Locate the cell with the specified text and output its [x, y] center coordinate. 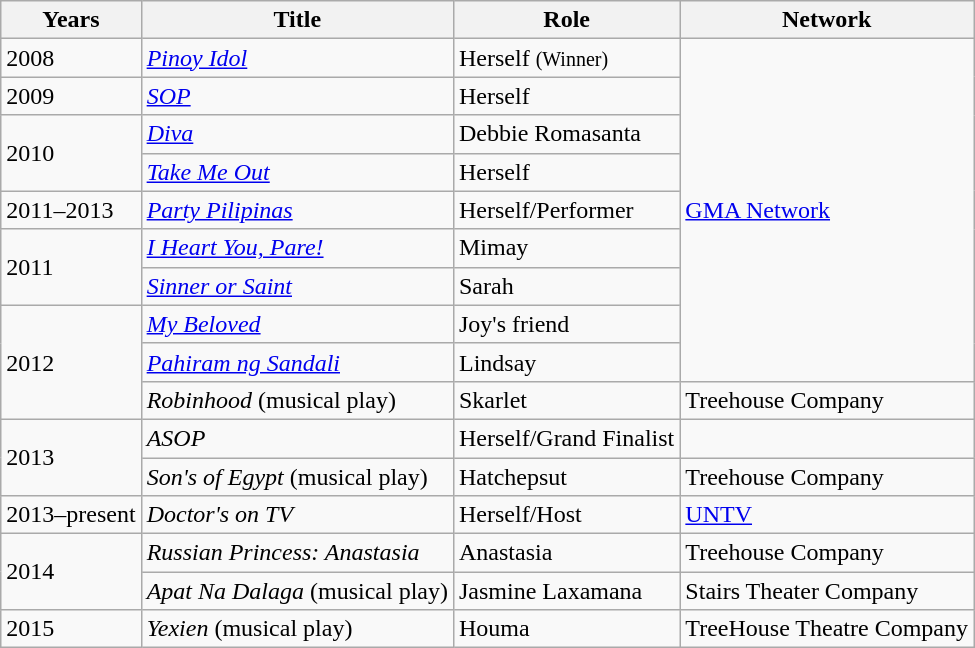
My Beloved [297, 324]
2008 [71, 58]
2014 [71, 572]
Son's of Egypt (musical play) [297, 477]
2009 [71, 96]
Pinoy Idol [297, 58]
Years [71, 20]
2013 [71, 457]
Stairs Theater Company [827, 591]
Sarah [566, 286]
2012 [71, 362]
Lindsay [566, 362]
GMA Network [827, 210]
2011–2013 [71, 210]
UNTV [827, 515]
Jasmine Laxamana [566, 591]
Party Pilipinas [297, 210]
I Heart You, Pare! [297, 248]
Herself/Grand Finalist [566, 438]
Sinner or Saint [297, 286]
Joy's friend [566, 324]
Pahiram ng Sandali [297, 362]
Apat Na Dalaga (musical play) [297, 591]
ASOP [297, 438]
Robinhood (musical play) [297, 400]
Doctor's on TV [297, 515]
2013–present [71, 515]
Houma [566, 629]
Anastasia [566, 553]
Herself/Performer [566, 210]
TreeHouse Theatre Company [827, 629]
2010 [71, 153]
2015 [71, 629]
Hatchepsut [566, 477]
Take Me Out [297, 172]
Network [827, 20]
Skarlet [566, 400]
Title [297, 20]
Yexien (musical play) [297, 629]
Diva [297, 134]
Debbie Romasanta [566, 134]
Russian Princess: Anastasia [297, 553]
Mimay [566, 248]
Herself (Winner) [566, 58]
Herself/Host [566, 515]
Role [566, 20]
2011 [71, 267]
SOP [297, 96]
